Locate the cell with the specified text and output its (x, y) center coordinate. 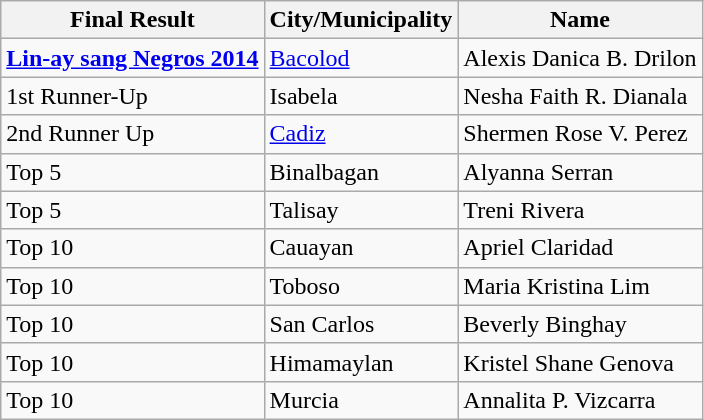
Name (580, 20)
Alyanna Serran (580, 172)
Apriel Claridad (580, 248)
Beverly Binghay (580, 324)
City/Municipality (361, 20)
Isabela (361, 96)
Kristel Shane Genova (580, 362)
Toboso (361, 286)
1st Runner-Up (132, 96)
Himamaylan (361, 362)
Lin-ay sang Negros 2014 (132, 58)
Nesha Faith R. Dianala (580, 96)
Bacolod (361, 58)
Cauayan (361, 248)
Annalita P. Vizcarra (580, 400)
2nd Runner Up (132, 134)
Treni Rivera (580, 210)
Cadiz (361, 134)
Maria Kristina Lim (580, 286)
Murcia (361, 400)
San Carlos (361, 324)
Shermen Rose V. Perez (580, 134)
Final Result (132, 20)
Binalbagan (361, 172)
Talisay (361, 210)
Alexis Danica B. Drilon (580, 58)
